Identify which cell holds the provided text, then report its [X, Y] central coordinate. 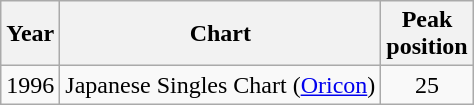
25 [427, 85]
Year [30, 34]
Japanese Singles Chart (Oricon) [220, 85]
Chart [220, 34]
1996 [30, 85]
Peakposition [427, 34]
